Return [x, y] of the center of cell containing provided text 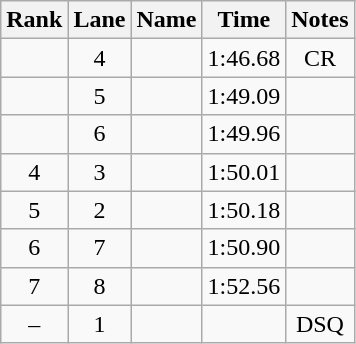
Lane [100, 20]
1:49.09 [244, 96]
Notes [320, 20]
8 [100, 286]
3 [100, 172]
1:50.18 [244, 210]
2 [100, 210]
1:49.96 [244, 134]
1:46.68 [244, 58]
Rank [34, 20]
– [34, 324]
Time [244, 20]
DSQ [320, 324]
1 [100, 324]
1:50.90 [244, 248]
1:52.56 [244, 286]
Name [166, 20]
1:50.01 [244, 172]
CR [320, 58]
